Return [x, y] of the center of cell containing provided text 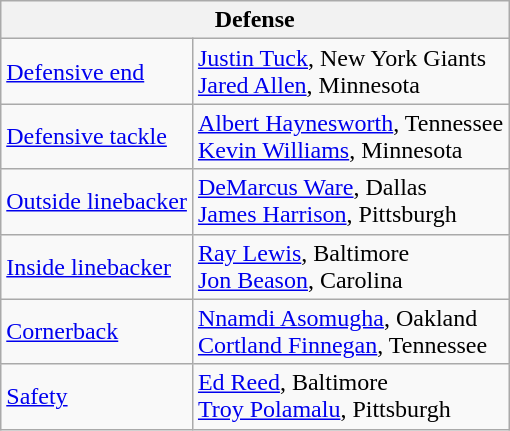
Ed Reed, BaltimoreTroy Polamalu, Pittsburgh [350, 396]
Albert Haynesworth, TennesseeKevin Williams, Minnesota [350, 136]
Nnamdi Asomugha, OaklandCortland Finnegan, Tennessee [350, 332]
Safety [97, 396]
Cornerback [97, 332]
Inside linebacker [97, 266]
Defensive tackle [97, 136]
Defensive end [97, 72]
DeMarcus Ware, DallasJames Harrison, Pittsburgh [350, 202]
Ray Lewis, BaltimoreJon Beason, Carolina [350, 266]
Outside linebacker [97, 202]
Justin Tuck, New York GiantsJared Allen, Minnesota [350, 72]
Defense [255, 20]
